For the text-containing cell, return its midpoint in (X, Y) coordinate format. 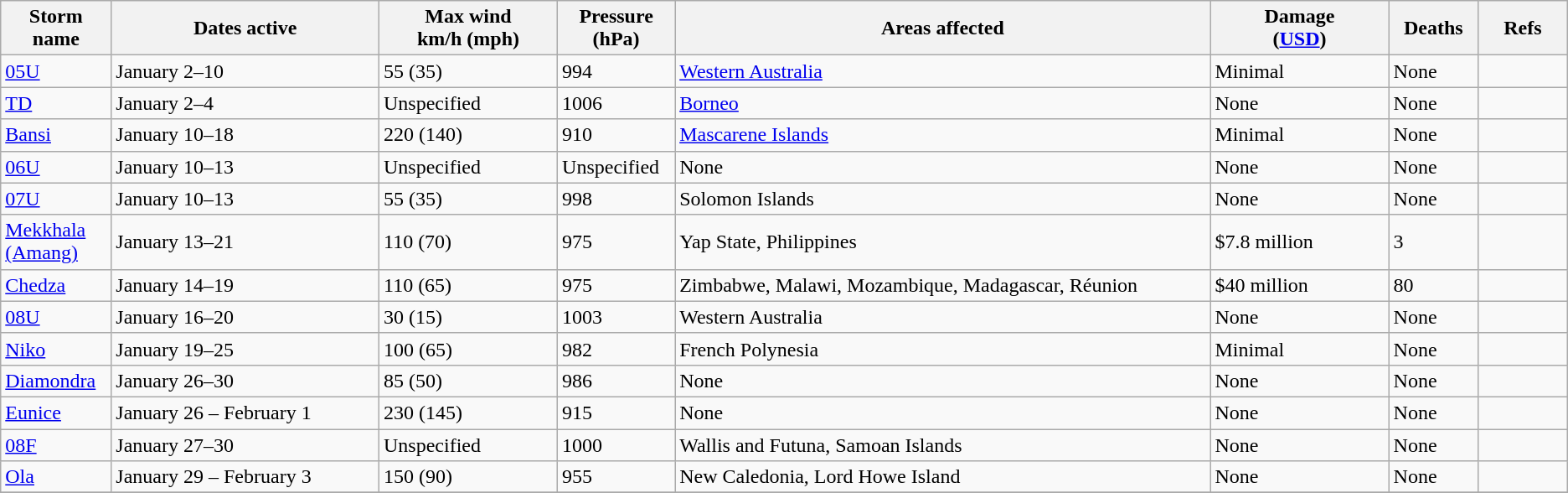
998 (616, 199)
January 10–18 (245, 135)
80 (1434, 285)
Solomon Islands (943, 199)
1003 (616, 317)
Eunice (56, 413)
08U (56, 317)
220 (140) (467, 135)
85 (50) (467, 381)
Chedza (56, 285)
Diamondra (56, 381)
30 (15) (467, 317)
Dates active (245, 29)
915 (616, 413)
994 (616, 71)
Niko (56, 349)
Mekkhala (Amang) (56, 241)
January 2–10 (245, 71)
January 19–25 (245, 349)
French Polynesia (943, 349)
January 13–21 (245, 241)
Areas affected (943, 29)
Pressure(hPa) (616, 29)
Storm name (56, 29)
Damage(USD) (1300, 29)
100 (65) (467, 349)
1006 (616, 103)
January 26–30 (245, 381)
3 (1434, 241)
January 29 – February 3 (245, 477)
January 26 – February 1 (245, 413)
Ola (56, 477)
07U (56, 199)
New Caledonia, Lord Howe Island (943, 477)
Wallis and Futuna, Samoan Islands (943, 445)
Zimbabwe, Malawi, Mozambique, Madagascar, Réunion (943, 285)
January 14–19 (245, 285)
Refs (1523, 29)
110 (70) (467, 241)
Yap State, Philippines (943, 241)
986 (616, 381)
230 (145) (467, 413)
Mascarene Islands (943, 135)
Bansi (56, 135)
08F (56, 445)
982 (616, 349)
110 (65) (467, 285)
06U (56, 167)
Borneo (943, 103)
1000 (616, 445)
$40 million (1300, 285)
January 16–20 (245, 317)
TD (56, 103)
$7.8 million (1300, 241)
January 2–4 (245, 103)
910 (616, 135)
150 (90) (467, 477)
Max windkm/h (mph) (467, 29)
Deaths (1434, 29)
955 (616, 477)
January 27–30 (245, 445)
05U (56, 71)
